Search for the cell housing the specified text and yield its [X, Y] center coordinate. 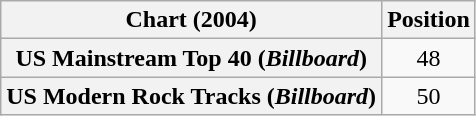
Chart (2004) [192, 20]
US Modern Rock Tracks (Billboard) [192, 96]
50 [429, 96]
US Mainstream Top 40 (Billboard) [192, 58]
Position [429, 20]
48 [429, 58]
